Scan for the cell matching the given text and deliver its (x, y) coordinate at center. 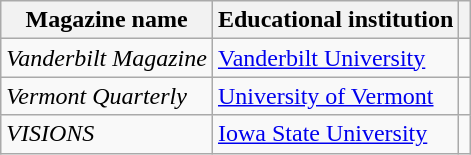
University of Vermont (335, 96)
Iowa State University (335, 134)
VISIONS (107, 134)
Vermont Quarterly (107, 96)
Vanderbilt Magazine (107, 58)
Vanderbilt University (335, 58)
Educational institution (335, 20)
Magazine name (107, 20)
